Pinpoint the cell where the given text exists, returning its [x, y] midpoint coordinate. 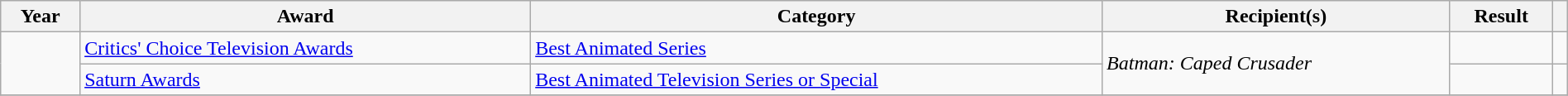
Batman: Caped Crusader [1277, 64]
Recipient(s) [1277, 17]
Saturn Awards [306, 79]
Critics' Choice Television Awards [306, 48]
Category [817, 17]
Award [306, 17]
Best Animated Series [817, 48]
Result [1501, 17]
Year [41, 17]
Best Animated Television Series or Special [817, 79]
